Return the [x, y] coordinate for the center point of the cell that contains the specified text.  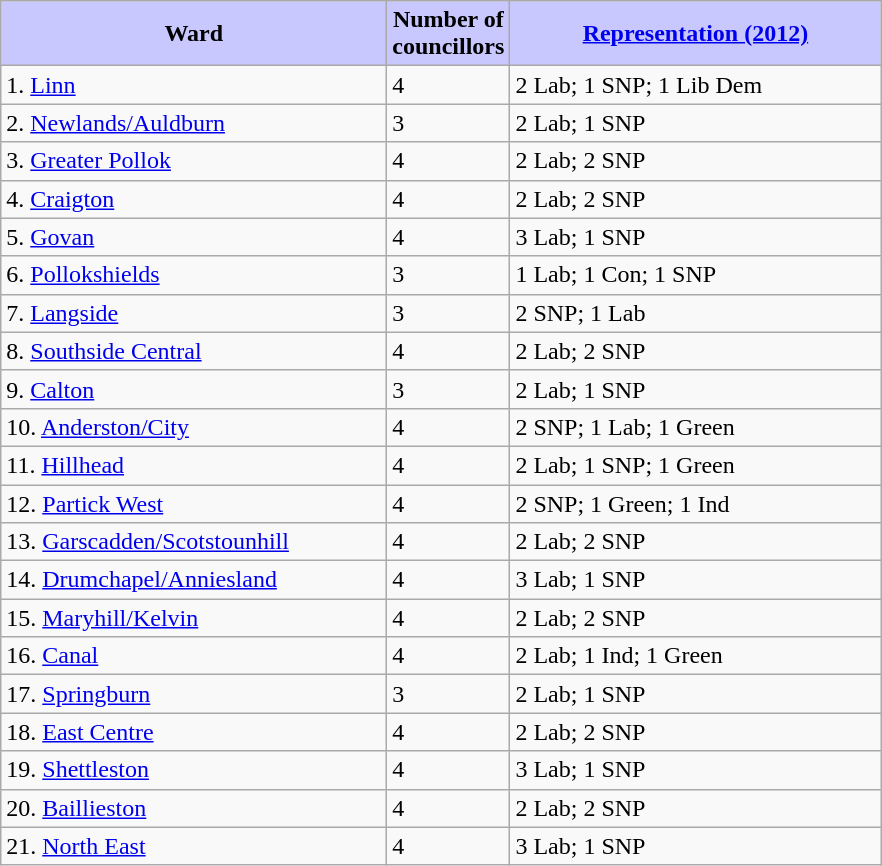
2 SNP; 1 Green; 1 Ind [696, 503]
1 Lab; 1 Con; 1 SNP [696, 275]
1. Linn [194, 85]
2 Lab; 1 SNP; 1 Lib Dem [696, 85]
20. Baillieston [194, 808]
Ward [194, 34]
2 Lab; 1 Ind; 1 Green [696, 656]
17. Springburn [194, 694]
12. Partick West [194, 503]
13. Garscadden/Scotstounhill [194, 542]
5. Govan [194, 237]
9. Calton [194, 389]
2 SNP; 1 Lab; 1 Green [696, 427]
19. Shettleston [194, 770]
10. Anderston/City [194, 427]
3. Greater Pollok [194, 161]
2. Newlands/Auldburn [194, 123]
18. East Centre [194, 732]
2 SNP; 1 Lab [696, 313]
11. Hillhead [194, 465]
4. Craigton [194, 199]
2 Lab; 1 SNP; 1 Green [696, 465]
8. Southside Central [194, 351]
7. Langside [194, 313]
6. Pollokshields [194, 275]
16. Canal [194, 656]
15. Maryhill/Kelvin [194, 618]
14. Drumchapel/Anniesland [194, 580]
Representation (2012) [696, 34]
Number of councillors [448, 34]
21. North East [194, 846]
